Extract the [X, Y] coordinate from the center of the cell holding the provided text.  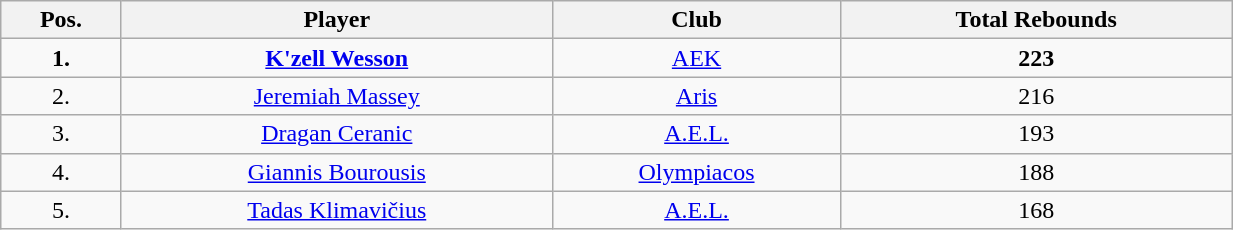
216 [1036, 96]
Tadas Klimavičius [336, 210]
Aris [696, 96]
1. [61, 58]
Pos. [61, 20]
223 [1036, 58]
168 [1036, 210]
Dragan Ceranic [336, 134]
2. [61, 96]
Giannis Bourousis [336, 172]
4. [61, 172]
AEK [696, 58]
Player [336, 20]
Club [696, 20]
193 [1036, 134]
K'zell Wesson [336, 58]
3. [61, 134]
188 [1036, 172]
Jeremiah Massey [336, 96]
Total Rebounds [1036, 20]
Olympiacos [696, 172]
5. [61, 210]
